From the cell containing the given text, extract its center point as (x, y) coordinate. 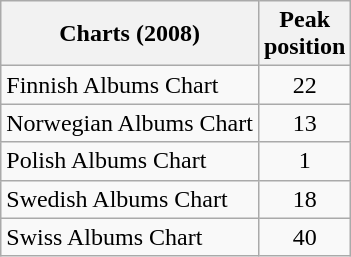
Charts (2008) (130, 34)
22 (304, 85)
Polish Albums Chart (130, 161)
Peakposition (304, 34)
Norwegian Albums Chart (130, 123)
1 (304, 161)
Swedish Albums Chart (130, 199)
Finnish Albums Chart (130, 85)
13 (304, 123)
Swiss Albums Chart (130, 237)
18 (304, 199)
40 (304, 237)
